Locate the cell with the specified text and output its (x, y) center coordinate. 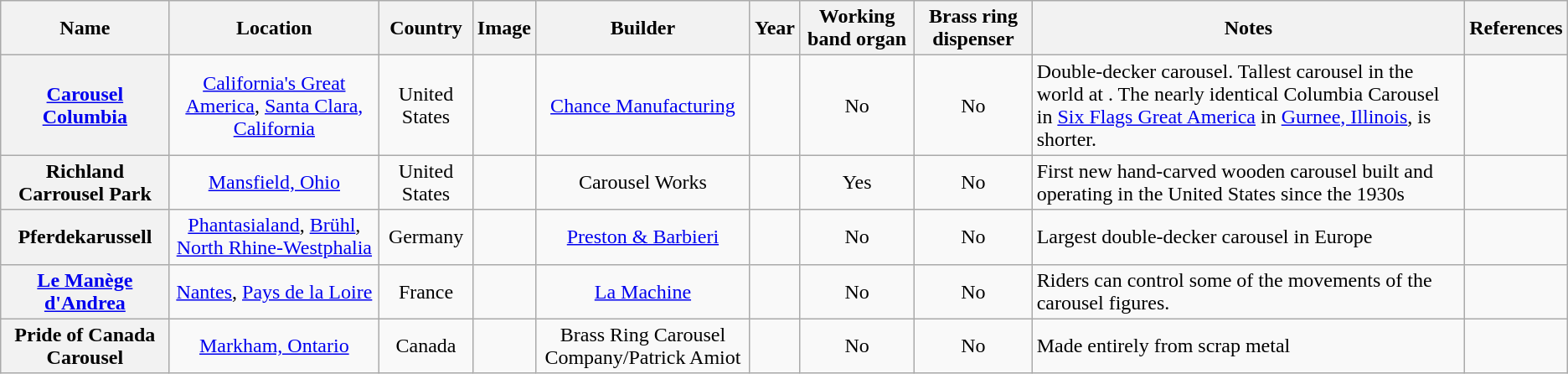
France (426, 292)
Mansfield, Ohio (275, 183)
Nantes, Pays de la Loire (275, 292)
Carousel Works (642, 183)
Canada (426, 345)
Le Manège d'Andrea (85, 292)
Riders can control some of the movements of the carousel figures. (1248, 292)
Country (426, 29)
Richland Carrousel Park (85, 183)
Carousel Columbia (85, 106)
Builder (642, 29)
Name (85, 29)
Phantasialand, Brühl, North Rhine-Westphalia (275, 236)
La Machine (642, 292)
Made entirely from scrap metal (1248, 345)
California's Great America, Santa Clara, California (275, 106)
Notes (1248, 29)
Pride of Canada Carousel (85, 345)
Brass Ring Carousel Company/Patrick Amiot (642, 345)
First new hand-carved wooden carousel built and operating in the United States since the 1930s (1248, 183)
Brass ring dispenser (973, 29)
Image (504, 29)
Location (275, 29)
Year (774, 29)
Germany (426, 236)
Preston & Barbieri (642, 236)
Chance Manufacturing (642, 106)
Pferdekarussell (85, 236)
Largest double-decker carousel in Europe (1248, 236)
Working band organ (856, 29)
Yes (856, 183)
References (1516, 29)
Markham, Ontario (275, 345)
